From the cell containing the given text, extract its center point as [x, y] coordinate. 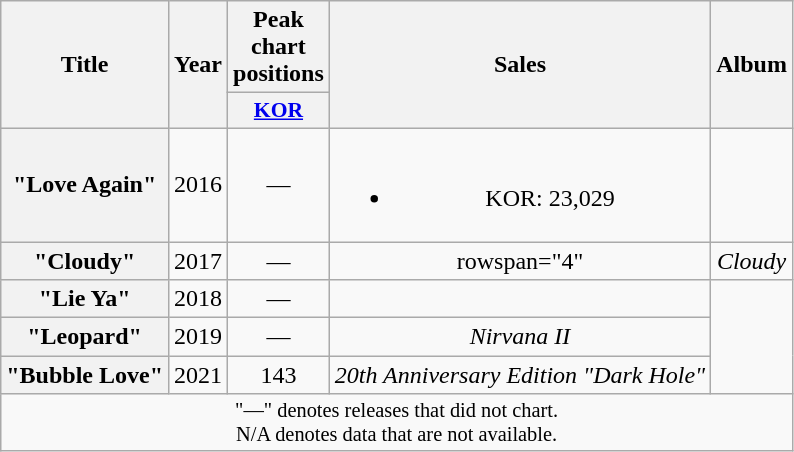
rowspan="4" [520, 261]
Cloudy [752, 261]
"Bubble Love" [85, 375]
20th Anniversary Edition "Dark Hole" [520, 375]
2016 [198, 184]
2019 [198, 337]
Sales [520, 65]
Title [85, 65]
Album [752, 65]
2018 [198, 299]
"—" denotes releases that did not chart.N/A denotes data that are not available. [397, 423]
2017 [198, 261]
Year [198, 65]
KOR [279, 111]
143 [279, 375]
KOR: 23,029 [520, 184]
"Lie Ya" [85, 299]
"Leopard" [85, 337]
Peak chartpositions [279, 47]
2021 [198, 375]
"Love Again" [85, 184]
"Cloudy" [85, 261]
Nirvana II [520, 337]
